Search for the cell housing the specified text and yield its [x, y] center coordinate. 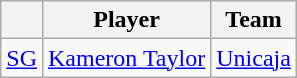
SG [22, 58]
Player [126, 20]
Team [254, 20]
Kameron Taylor [126, 58]
Unicaja [254, 58]
